Capture the cell that displays the provided text and extract its (x, y) central coordinate. 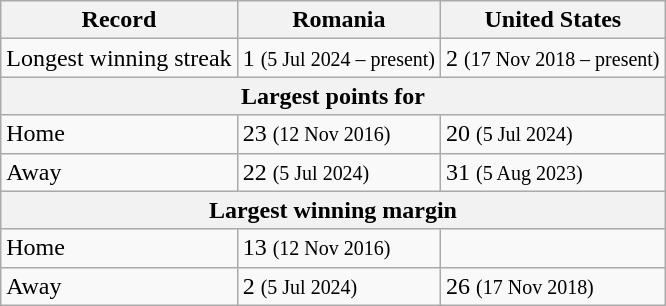
20 (5 Jul 2024) (554, 134)
2 (5 Jul 2024) (338, 286)
2 (17 Nov 2018 – present) (554, 58)
United States (554, 20)
1 (5 Jul 2024 – present) (338, 58)
Record (119, 20)
13 (12 Nov 2016) (338, 248)
Longest winning streak (119, 58)
Largest winning margin (333, 210)
26 (17 Nov 2018) (554, 286)
31 (5 Aug 2023) (554, 172)
Romania (338, 20)
23 (12 Nov 2016) (338, 134)
22 (5 Jul 2024) (338, 172)
Largest points for (333, 96)
